Determine the (X, Y) coordinate at the center of the cell enclosing the given text.  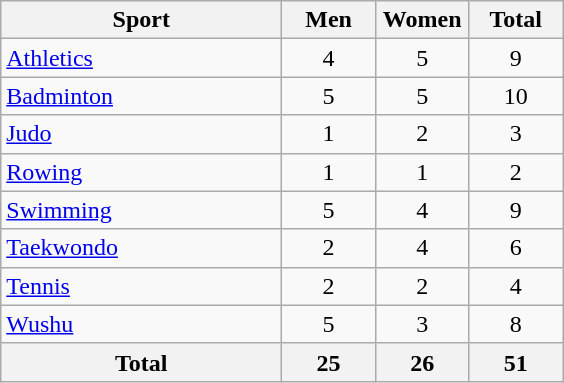
Sport (142, 20)
Wushu (142, 324)
6 (516, 248)
Taekwondo (142, 248)
10 (516, 96)
Rowing (142, 172)
Men (329, 20)
Women (422, 20)
Swimming (142, 210)
8 (516, 324)
Athletics (142, 58)
Judo (142, 134)
51 (516, 362)
25 (329, 362)
26 (422, 362)
Tennis (142, 286)
Badminton (142, 96)
